From the cell containing the given text, extract its center point as [x, y] coordinate. 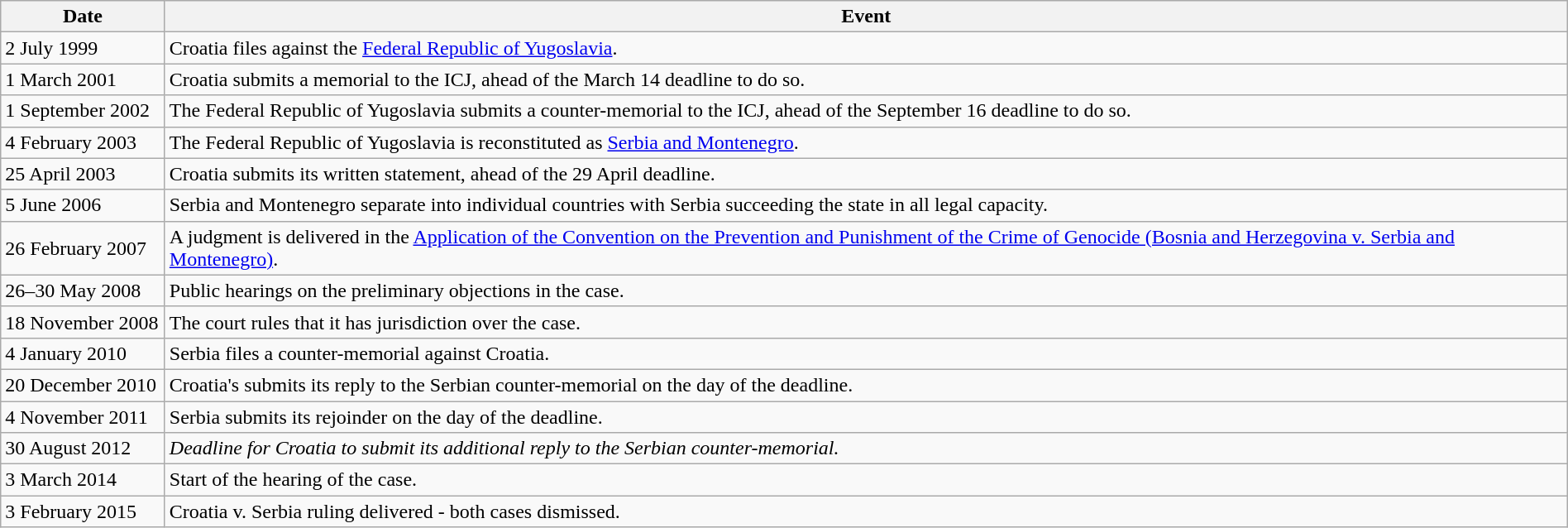
26 February 2007 [83, 248]
Serbia and Montenegro separate into individual countries with Serbia succeeding the state in all legal capacity. [866, 205]
3 March 2014 [83, 480]
18 November 2008 [83, 322]
3 February 2015 [83, 511]
Croatia v. Serbia ruling delivered - both cases dismissed. [866, 511]
2 July 1999 [83, 48]
Public hearings on the preliminary objections in the case. [866, 290]
30 August 2012 [83, 449]
Serbia files a counter-memorial against Croatia. [866, 353]
Serbia submits its rejoinder on the day of the deadline. [866, 416]
26–30 May 2008 [83, 290]
4 November 2011 [83, 416]
4 February 2003 [83, 142]
Croatia submits its written statement, ahead of the 29 April deadline. [866, 174]
Croatia submits a memorial to the ICJ, ahead of the March 14 deadline to do so. [866, 79]
4 January 2010 [83, 353]
25 April 2003 [83, 174]
Croatia's submits its reply to the Serbian counter-memorial on the day of the deadline. [866, 385]
Deadline for Croatia to submit its additional reply to the Serbian counter-memorial. [866, 449]
1 September 2002 [83, 111]
Croatia files against the Federal Republic of Yugoslavia. [866, 48]
The court rules that it has jurisdiction over the case. [866, 322]
Start of the hearing of the case. [866, 480]
5 June 2006 [83, 205]
Date [83, 17]
1 March 2001 [83, 79]
The Federal Republic of Yugoslavia submits a counter-memorial to the ICJ, ahead of the September 16 deadline to do so. [866, 111]
20 December 2010 [83, 385]
Event [866, 17]
The Federal Republic of Yugoslavia is reconstituted as Serbia and Montenegro. [866, 142]
